Pinpoint the cell where the given text exists, returning its [x, y] midpoint coordinate. 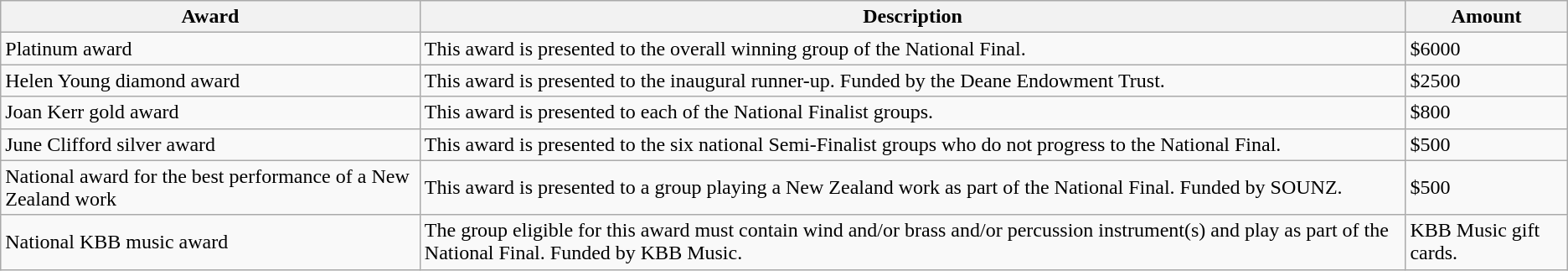
$800 [1486, 112]
$2500 [1486, 81]
Helen Young diamond award [211, 81]
National award for the best performance of a New Zealand work [211, 188]
KBB Music gift cards. [1486, 242]
This award is presented to each of the National Finalist groups. [913, 112]
This award is presented to a group playing a New Zealand work as part of the National Final. Funded by SOUNZ. [913, 188]
This award is presented to the overall winning group of the National Final. [913, 49]
Joan Kerr gold award [211, 112]
This award is presented to the inaugural runner-up. Funded by the Deane Endowment Trust. [913, 81]
National KBB music award [211, 242]
Platinum award [211, 49]
Award [211, 17]
Description [913, 17]
June Clifford silver award [211, 144]
This award is presented to the six national Semi-Finalist groups who do not progress to the National Final. [913, 144]
$6000 [1486, 49]
Amount [1486, 17]
